Provide the [x, y] coordinate of the cell's center where the given text is located.  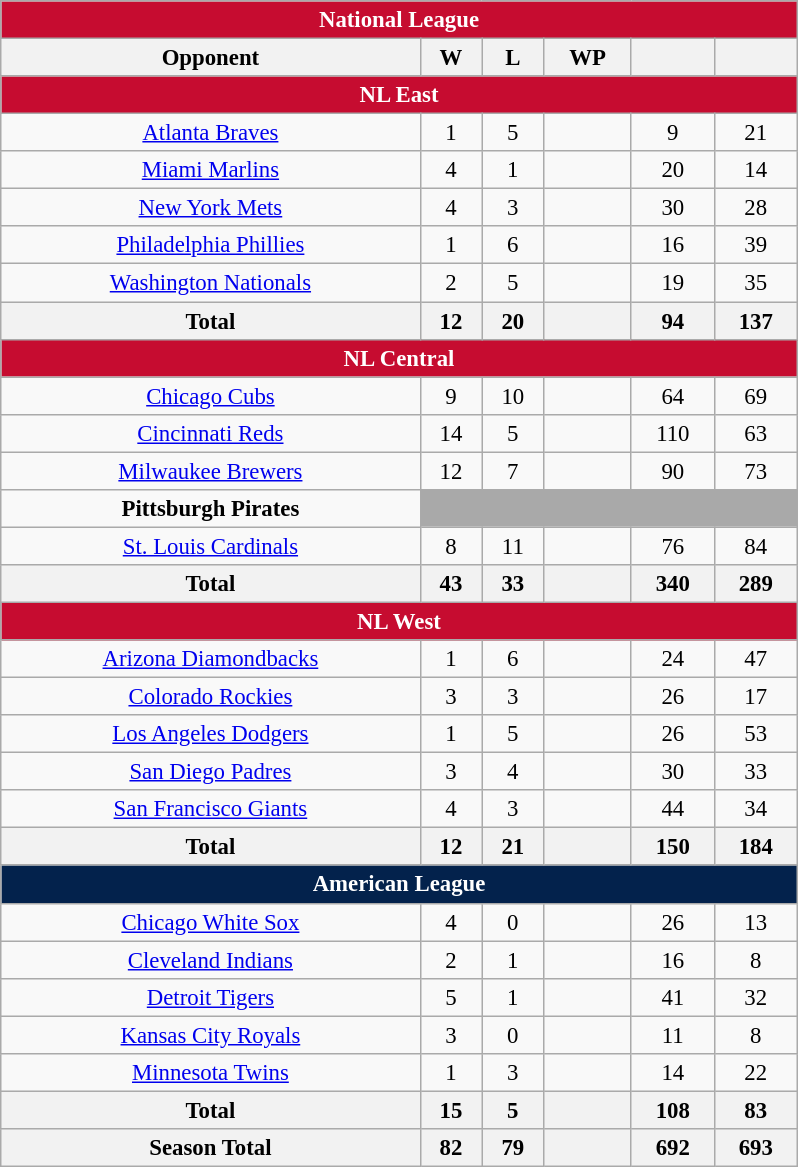
41 [672, 997]
Detroit Tigers [210, 997]
24 [672, 659]
32 [756, 997]
New York Mets [210, 208]
39 [756, 245]
Chicago White Sox [210, 922]
110 [672, 433]
35 [756, 283]
82 [451, 1148]
Los Angeles Dodgers [210, 734]
National League [399, 20]
83 [756, 1110]
7 [513, 471]
43 [451, 584]
19 [672, 283]
22 [756, 1072]
San Francisco Giants [210, 809]
150 [672, 847]
American League [399, 884]
Season Total [210, 1148]
90 [672, 471]
Atlanta Braves [210, 133]
NL East [399, 95]
289 [756, 584]
44 [672, 809]
L [513, 57]
Philadelphia Phillies [210, 245]
693 [756, 1148]
34 [756, 809]
63 [756, 433]
13 [756, 922]
Chicago Cubs [210, 396]
53 [756, 734]
San Diego Padres [210, 772]
St. Louis Cardinals [210, 546]
340 [672, 584]
NL Central [399, 358]
Kansas City Royals [210, 1035]
17 [756, 696]
Colorado Rockies [210, 696]
73 [756, 471]
Minnesota Twins [210, 1072]
Washington Nationals [210, 283]
15 [451, 1110]
Arizona Diamondbacks [210, 659]
Miami Marlins [210, 170]
Pittsburgh Pirates [210, 508]
WP [588, 57]
10 [513, 396]
79 [513, 1148]
69 [756, 396]
184 [756, 847]
76 [672, 546]
28 [756, 208]
Cleveland Indians [210, 960]
64 [672, 396]
84 [756, 546]
137 [756, 321]
94 [672, 321]
Opponent [210, 57]
Cincinnati Reds [210, 433]
108 [672, 1110]
47 [756, 659]
Milwaukee Brewers [210, 471]
692 [672, 1148]
NL West [399, 621]
W [451, 57]
